Identify which cell holds the provided text, then report its (x, y) central coordinate. 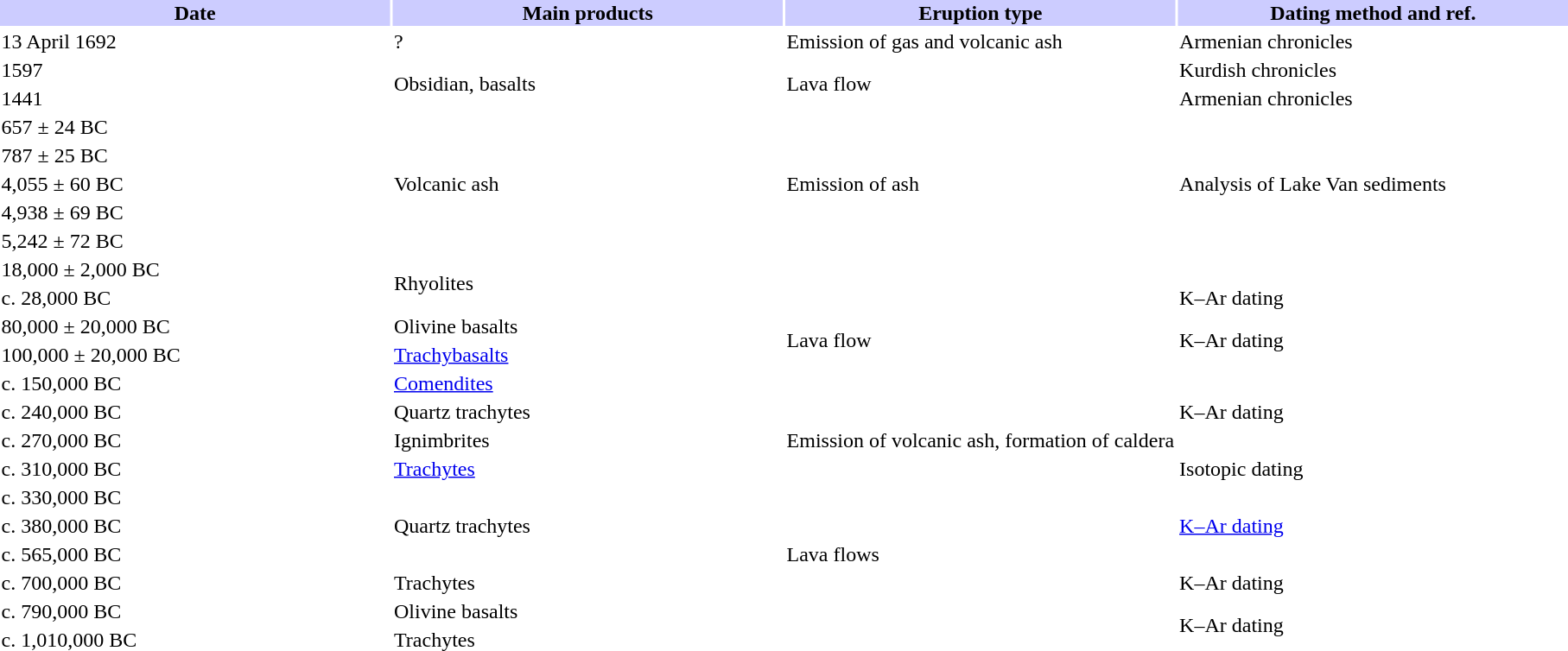
c. 240,000 BC (195, 412)
c. 310,000 BC (195, 469)
Date (195, 13)
Emission of volcanic ash, formation of caldera (981, 440)
5,242 ± 72 BC (195, 241)
13 April 1692 (195, 41)
Obsidian, basalts (588, 85)
4,055 ± 60 BC (195, 184)
1441 (195, 98)
c. 28,000 BC (195, 298)
c. 150,000 BC (195, 383)
c. 790,000 BC (195, 611)
Emission of gas and volcanic ash (981, 41)
787 ± 25 BC (195, 155)
Comendites (588, 383)
Volcanic ash (588, 184)
? (588, 41)
Trachybasalts (588, 355)
c. 700,000 BC (195, 583)
c. 270,000 BC (195, 440)
Ignimbrites (588, 440)
Emission of ash (981, 184)
Eruption type (981, 13)
1597 (195, 70)
c. 565,000 BC (195, 554)
c. 380,000 BC (195, 526)
4,938 ± 69 BC (195, 212)
657 ± 24 BC (195, 127)
18,000 ± 2,000 BC (195, 269)
Main products (588, 13)
c. 330,000 BC (195, 497)
Rhyolites (588, 283)
80,000 ± 20,000 BC (195, 326)
100,000 ± 20,000 BC (195, 355)
